From the cell containing the given text, extract its center point as [x, y] coordinate. 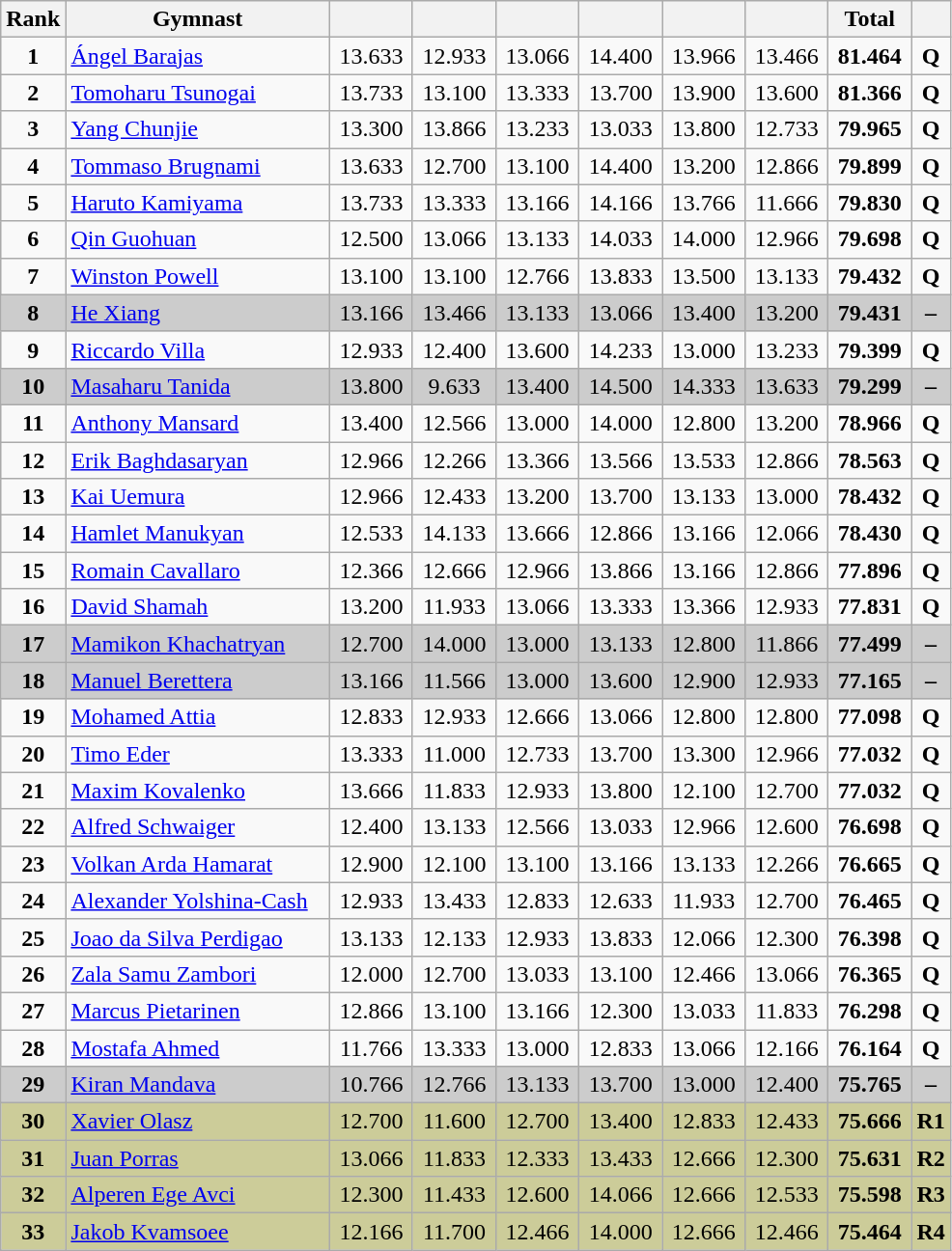
10.766 [371, 1085]
Timo Eder [198, 754]
75.598 [870, 1195]
79.965 [870, 129]
David Shamah [198, 607]
Alfred Schwaiger [198, 827]
77.098 [870, 717]
75.666 [870, 1122]
77.831 [870, 607]
79.830 [870, 203]
11.433 [454, 1195]
26 [33, 974]
29 [33, 1085]
24 [33, 901]
12.500 [371, 239]
77.499 [870, 644]
Jakob Kvamsoee [198, 1232]
76.298 [870, 1011]
14.133 [454, 534]
14.166 [621, 203]
Masaharu Tanida [198, 386]
Mamikon Khachatryan [198, 644]
11 [33, 423]
16 [33, 607]
22 [33, 827]
13 [33, 497]
79.299 [870, 386]
11.866 [787, 644]
81.464 [870, 56]
27 [33, 1011]
Gymnast [198, 19]
9 [33, 349]
79.399 [870, 349]
Volkan Arda Hamarat [198, 864]
33 [33, 1232]
Hamlet Manukyan [198, 534]
R1 [931, 1122]
75.765 [870, 1085]
78.563 [870, 460]
12.333 [538, 1158]
13.500 [704, 276]
12.633 [621, 901]
11.766 [371, 1047]
Total [870, 19]
13.900 [704, 93]
6 [33, 239]
Alperen Ege Avci [198, 1195]
Zala Samu Zambori [198, 974]
11.566 [454, 681]
78.432 [870, 497]
Kiran Mandava [198, 1085]
12.000 [371, 974]
76.365 [870, 974]
12.366 [371, 570]
13.533 [704, 460]
76.665 [870, 864]
14.033 [621, 239]
Mohamed Attia [198, 717]
Qin Guohuan [198, 239]
11.000 [454, 754]
20 [33, 754]
Joao da Silva Perdigao [198, 937]
14.500 [621, 386]
Riccardo Villa [198, 349]
Mostafa Ahmed [198, 1047]
76.164 [870, 1047]
75.464 [870, 1232]
79.899 [870, 166]
11.600 [454, 1122]
Alexander Yolshina-Cash [198, 901]
14.333 [704, 386]
77.896 [870, 570]
11.666 [787, 203]
Haruto Kamiyama [198, 203]
13.566 [621, 460]
13.966 [704, 56]
12.133 [454, 937]
7 [33, 276]
76.698 [870, 827]
Kai Uemura [198, 497]
31 [33, 1158]
14 [33, 534]
5 [33, 203]
14.233 [621, 349]
25 [33, 937]
Yang Chunjie [198, 129]
8 [33, 313]
Marcus Pietarinen [198, 1011]
1 [33, 56]
28 [33, 1047]
12 [33, 460]
4 [33, 166]
32 [33, 1195]
79.431 [870, 313]
2 [33, 93]
78.430 [870, 534]
79.432 [870, 276]
14.066 [621, 1195]
18 [33, 681]
21 [33, 791]
15 [33, 570]
10 [33, 386]
Anthony Mansard [198, 423]
78.966 [870, 423]
75.631 [870, 1158]
Winston Powell [198, 276]
76.465 [870, 901]
He Xiang [198, 313]
Ángel Barajas [198, 56]
Rank [33, 19]
R2 [931, 1158]
17 [33, 644]
23 [33, 864]
76.398 [870, 937]
77.165 [870, 681]
9.633 [454, 386]
19 [33, 717]
30 [33, 1122]
Erik Baghdasaryan [198, 460]
81.366 [870, 93]
Manuel Berettera [198, 681]
13.766 [704, 203]
Romain Cavallaro [198, 570]
Maxim Kovalenko [198, 791]
Tommaso Brugnami [198, 166]
3 [33, 129]
Juan Porras [198, 1158]
R3 [931, 1195]
11.700 [454, 1232]
Tomoharu Tsunogai [198, 93]
R4 [931, 1232]
Xavier Olasz [198, 1122]
79.698 [870, 239]
